Search for the cell housing the specified text and yield its [x, y] center coordinate. 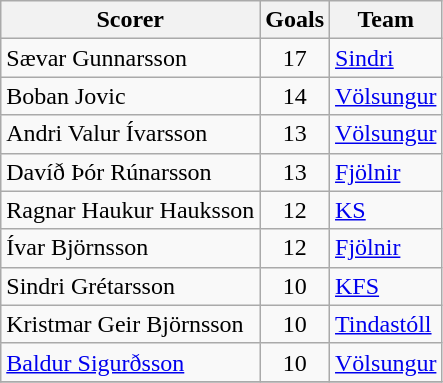
Sævar Gunnarsson [130, 58]
Ívar Björnsson [130, 248]
14 [295, 96]
Sindri [386, 58]
17 [295, 58]
Andri Valur Ívarsson [130, 134]
Tindastóll [386, 324]
Sindri Grétarsson [130, 286]
KFS [386, 286]
Goals [295, 20]
KS [386, 210]
Kristmar Geir Björnsson [130, 324]
Baldur Sigurðsson [130, 362]
Davíð Þór Rúnarsson [130, 172]
Scorer [130, 20]
Boban Jovic [130, 96]
Ragnar Haukur Hauksson [130, 210]
Team [386, 20]
